Scan for the cell matching the given text and deliver its (x, y) coordinate at center. 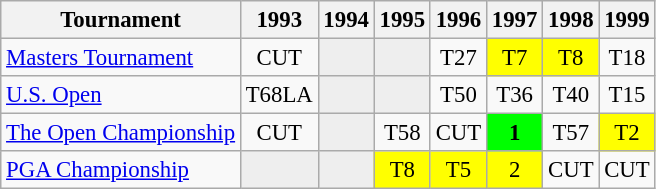
1996 (458, 20)
1999 (627, 20)
PGA Championship (121, 170)
T2 (627, 133)
T27 (458, 58)
T5 (458, 170)
1995 (402, 20)
T40 (571, 95)
T18 (627, 58)
1 (515, 133)
1993 (279, 20)
T68LA (279, 95)
1994 (346, 20)
1997 (515, 20)
T36 (515, 95)
T15 (627, 95)
T7 (515, 58)
Tournament (121, 20)
1998 (571, 20)
Masters Tournament (121, 58)
U.S. Open (121, 95)
T58 (402, 133)
The Open Championship (121, 133)
2 (515, 170)
T57 (571, 133)
T50 (458, 95)
